Scan for the cell matching the given text and deliver its (X, Y) coordinate at center. 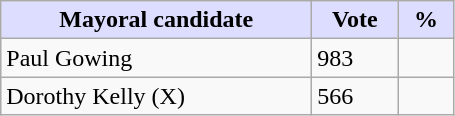
Mayoral candidate (156, 20)
983 (355, 58)
Dorothy Kelly (X) (156, 96)
Paul Gowing (156, 58)
% (426, 20)
566 (355, 96)
Vote (355, 20)
